Identify which cell holds the provided text, then report its [X, Y] central coordinate. 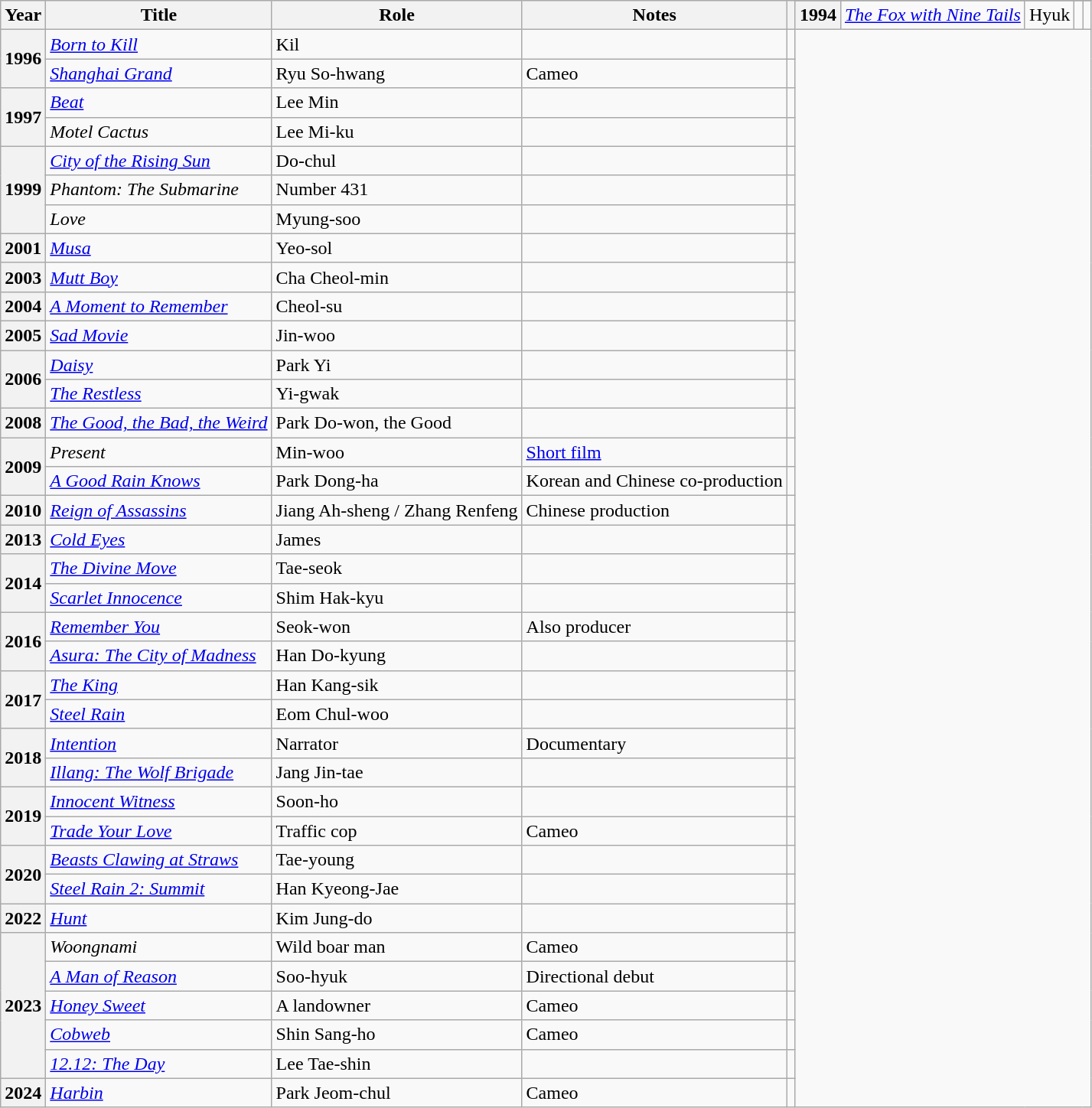
Min-woo [396, 452]
Kim Jung-do [396, 918]
Remember You [159, 627]
Narrator [396, 743]
2003 [23, 277]
A Good Rain Knows [159, 481]
Han Do-kyung [396, 656]
Beat [159, 103]
Illang: The Wolf Brigade [159, 772]
Hyuk [1049, 15]
2016 [23, 641]
Lee Mi-ku [396, 132]
Traffic cop [396, 830]
Park Jeom-chul [396, 1093]
Cobweb [159, 1035]
Harbin [159, 1093]
12.12: The Day [159, 1064]
Innocent Witness [159, 801]
Han Kang-sik [396, 685]
1997 [23, 117]
Myung-soo [396, 219]
Mutt Boy [159, 277]
2001 [23, 248]
Beasts Clawing at Straws [159, 860]
Asura: The City of Madness [159, 656]
Also producer [654, 627]
2004 [23, 306]
Eom Chul-woo [396, 714]
Number 431 [396, 190]
Jin-woo [396, 335]
Chinese production [654, 510]
Tae-young [396, 860]
Cold Eyes [159, 539]
The Restless [159, 394]
Year [23, 15]
2022 [23, 918]
Role [396, 15]
1996 [23, 59]
Phantom: The Submarine [159, 190]
Cheol-su [396, 306]
Yi-gwak [396, 394]
Title [159, 15]
Han Kyeong-Jae [396, 889]
City of the Rising Sun [159, 161]
2023 [23, 1005]
Born to Kill [159, 44]
Park Do-won, the Good [396, 423]
Musa [159, 248]
Short film [654, 452]
Korean and Chinese co-production [654, 481]
Lee Tae-shin [396, 1064]
2009 [23, 467]
Lee Min [396, 103]
Seok-won [396, 627]
2013 [23, 539]
Wild boar man [396, 947]
Trade Your Love [159, 830]
Shin Sang-ho [396, 1035]
The Good, the Bad, the Weird [159, 423]
The Divine Move [159, 569]
2017 [23, 699]
Shim Hak-kyu [396, 598]
2005 [23, 335]
Yeo-sol [396, 248]
Cha Cheol-min [396, 277]
2010 [23, 510]
Notes [654, 15]
Do-chul [396, 161]
1994 [817, 15]
Honey Sweet [159, 1005]
Soo-hyuk [396, 976]
2024 [23, 1093]
Park Yi [396, 365]
Jiang Ah-sheng / Zhang Renfeng [396, 510]
Hunt [159, 918]
Tae-seok [396, 569]
Park Dong-ha [396, 481]
2006 [23, 380]
A Moment to Remember [159, 306]
The King [159, 685]
Documentary [654, 743]
2008 [23, 423]
Kil [396, 44]
2018 [23, 758]
Present [159, 452]
Shanghai Grand [159, 73]
Love [159, 219]
A Man of Reason [159, 976]
Soon-ho [396, 801]
1999 [23, 190]
Reign of Assassins [159, 510]
Sad Movie [159, 335]
Scarlet Innocence [159, 598]
Ryu So-hwang [396, 73]
James [396, 539]
2020 [23, 875]
Directional debut [654, 976]
Motel Cactus [159, 132]
Intention [159, 743]
2019 [23, 816]
The Fox with Nine Tails [932, 15]
A landowner [396, 1005]
Daisy [159, 365]
Steel Rain 2: Summit [159, 889]
Jang Jin-tae [396, 772]
Woongnami [159, 947]
2014 [23, 583]
Steel Rain [159, 714]
